Scan for the cell matching the given text and deliver its [x, y] coordinate at center. 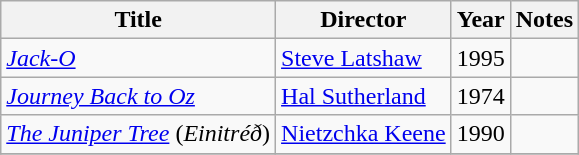
1974 [480, 96]
Notes [544, 20]
Year [480, 20]
The Juniper Tree (Einitréð) [138, 134]
Title [138, 20]
Nietzchka Keene [364, 134]
1995 [480, 58]
Journey Back to Oz [138, 96]
Steve Latshaw [364, 58]
1990 [480, 134]
Director [364, 20]
Jack-O [138, 58]
Hal Sutherland [364, 96]
